Extract the (x, y) coordinate from the center of the cell holding the provided text.  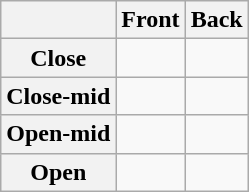
Close-mid (58, 96)
Front (150, 20)
Open (58, 172)
Open-mid (58, 134)
Back (216, 20)
Close (58, 58)
